Capture the cell that displays the provided text and extract its [x, y] central coordinate. 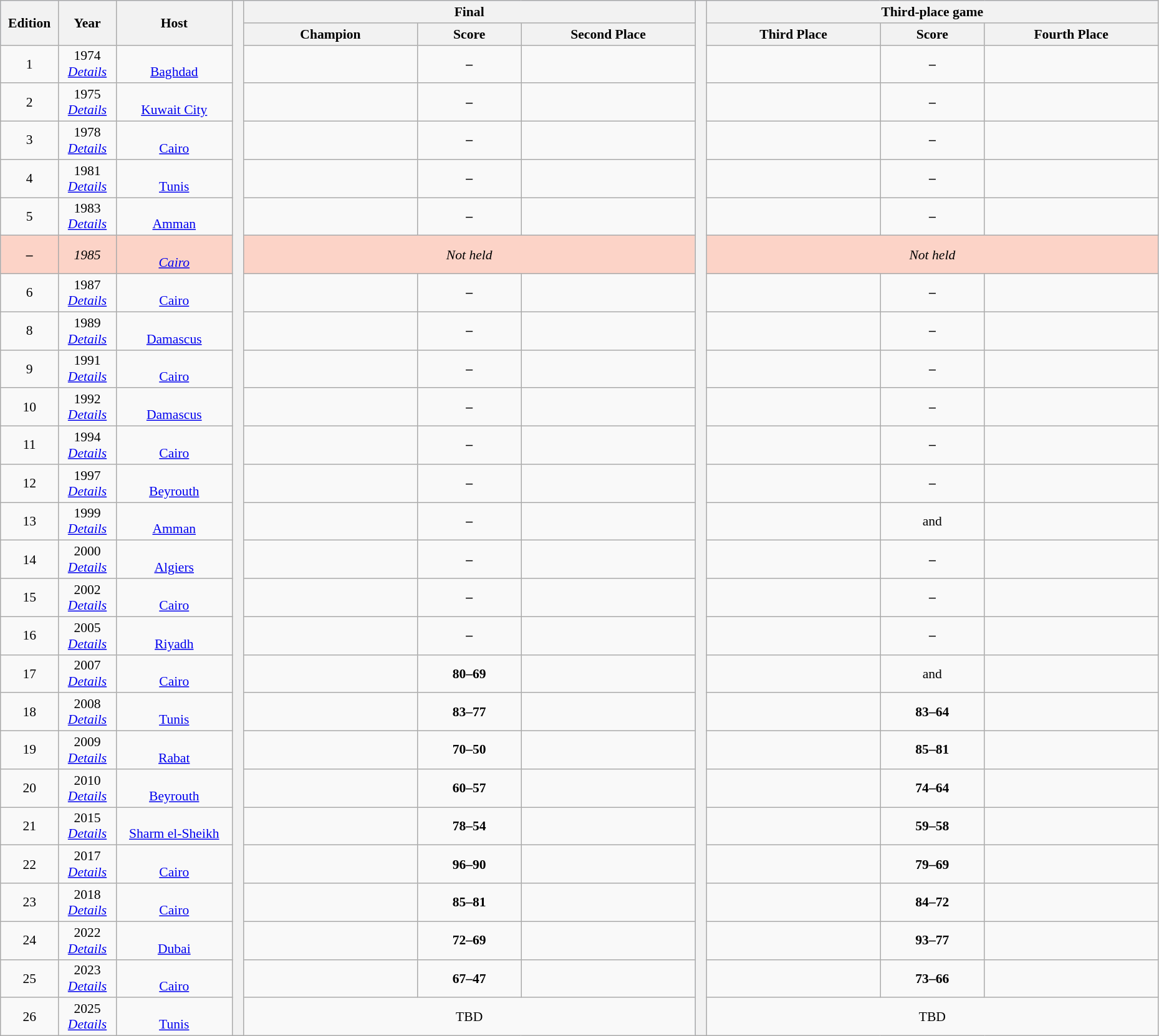
18 [30, 712]
2023Details [87, 979]
74–64 [933, 788]
80–69 [469, 673]
12 [30, 484]
1985 [87, 254]
3 [30, 141]
24 [30, 940]
60–57 [469, 788]
1983Details [87, 217]
8 [30, 330]
Baghdad [174, 64]
25 [30, 979]
20 [30, 788]
1975Details [87, 102]
84–72 [933, 903]
Algiers [174, 560]
Dubai [174, 940]
Sharm el-Sheikh [174, 827]
1974Details [87, 64]
4 [30, 178]
9 [30, 369]
2000Details [87, 560]
2018Details [87, 903]
19 [30, 751]
Host [174, 22]
26 [30, 1017]
2025Details [87, 1017]
23 [30, 903]
11 [30, 445]
21 [30, 827]
Edition [30, 22]
96–90 [469, 864]
2005Details [87, 636]
72–69 [469, 940]
2007Details [87, 673]
Champion [330, 34]
Second Place [608, 34]
Year [87, 22]
2009Details [87, 751]
13 [30, 521]
83–77 [469, 712]
16 [30, 636]
1987Details [87, 293]
1978Details [87, 141]
2015Details [87, 827]
73–66 [933, 979]
Final [469, 12]
Fourth Place [1071, 34]
93–77 [933, 940]
1991Details [87, 369]
70–50 [469, 751]
10 [30, 408]
59–58 [933, 827]
83–64 [933, 712]
1994Details [87, 445]
6 [30, 293]
17 [30, 673]
Rabat [174, 751]
Third-place game [932, 12]
15 [30, 597]
1989Details [87, 330]
14 [30, 560]
2010Details [87, 788]
Third Place [793, 34]
1992Details [87, 408]
1997Details [87, 484]
2022Details [87, 940]
2002Details [87, 597]
1 [30, 64]
5 [30, 217]
2008Details [87, 712]
2 [30, 102]
2017Details [87, 864]
78–54 [469, 827]
22 [30, 864]
Riyadh [174, 636]
79–69 [933, 864]
1999Details [87, 521]
Kuwait City [174, 102]
67–47 [469, 979]
1981Details [87, 178]
